Find where the given text appears and provide that cell's center as [x, y] coordinate. 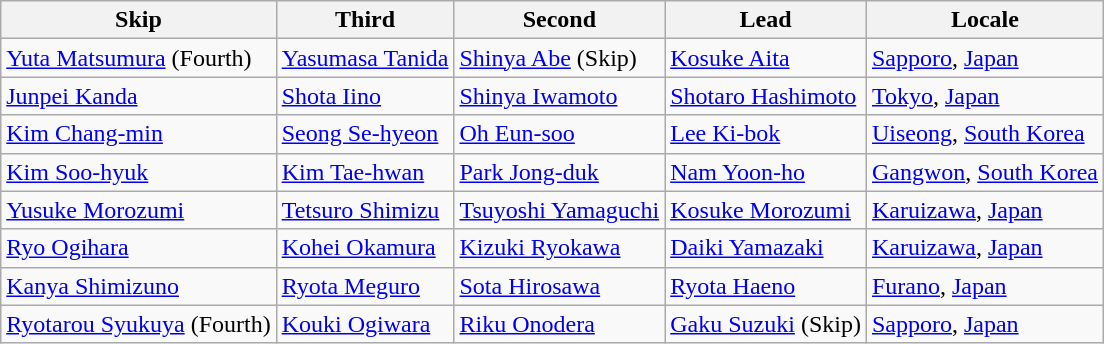
Oh Eun-soo [560, 134]
Kim Soo-hyuk [138, 172]
Third [365, 20]
Ryo Ogihara [138, 248]
Uiseong, South Korea [984, 134]
Yasumasa Tanida [365, 58]
Kosuke Morozumi [766, 210]
Daiki Yamazaki [766, 248]
Tetsuro Shimizu [365, 210]
Yusuke Morozumi [138, 210]
Furano, Japan [984, 286]
Sota Hirosawa [560, 286]
Ryotarou Syukuya (Fourth) [138, 324]
Yuta Matsumura (Fourth) [138, 58]
Kim Chang-min [138, 134]
Second [560, 20]
Shotaro Hashimoto [766, 96]
Lead [766, 20]
Kim Tae-hwan [365, 172]
Kosuke Aita [766, 58]
Skip [138, 20]
Riku Onodera [560, 324]
Kizuki Ryokawa [560, 248]
Gangwon, South Korea [984, 172]
Tsuyoshi Yamaguchi [560, 210]
Shinya Iwamoto [560, 96]
Lee Ki-bok [766, 134]
Nam Yoon-ho [766, 172]
Kouki Ogiwara [365, 324]
Kanya Shimizuno [138, 286]
Ryota Haeno [766, 286]
Shinya Abe (Skip) [560, 58]
Tokyo, Japan [984, 96]
Kohei Okamura [365, 248]
Seong Se-hyeon [365, 134]
Gaku Suzuki (Skip) [766, 324]
Shota Iino [365, 96]
Junpei Kanda [138, 96]
Locale [984, 20]
Park Jong-duk [560, 172]
Ryota Meguro [365, 286]
